Return (x, y) of the center of cell containing provided text 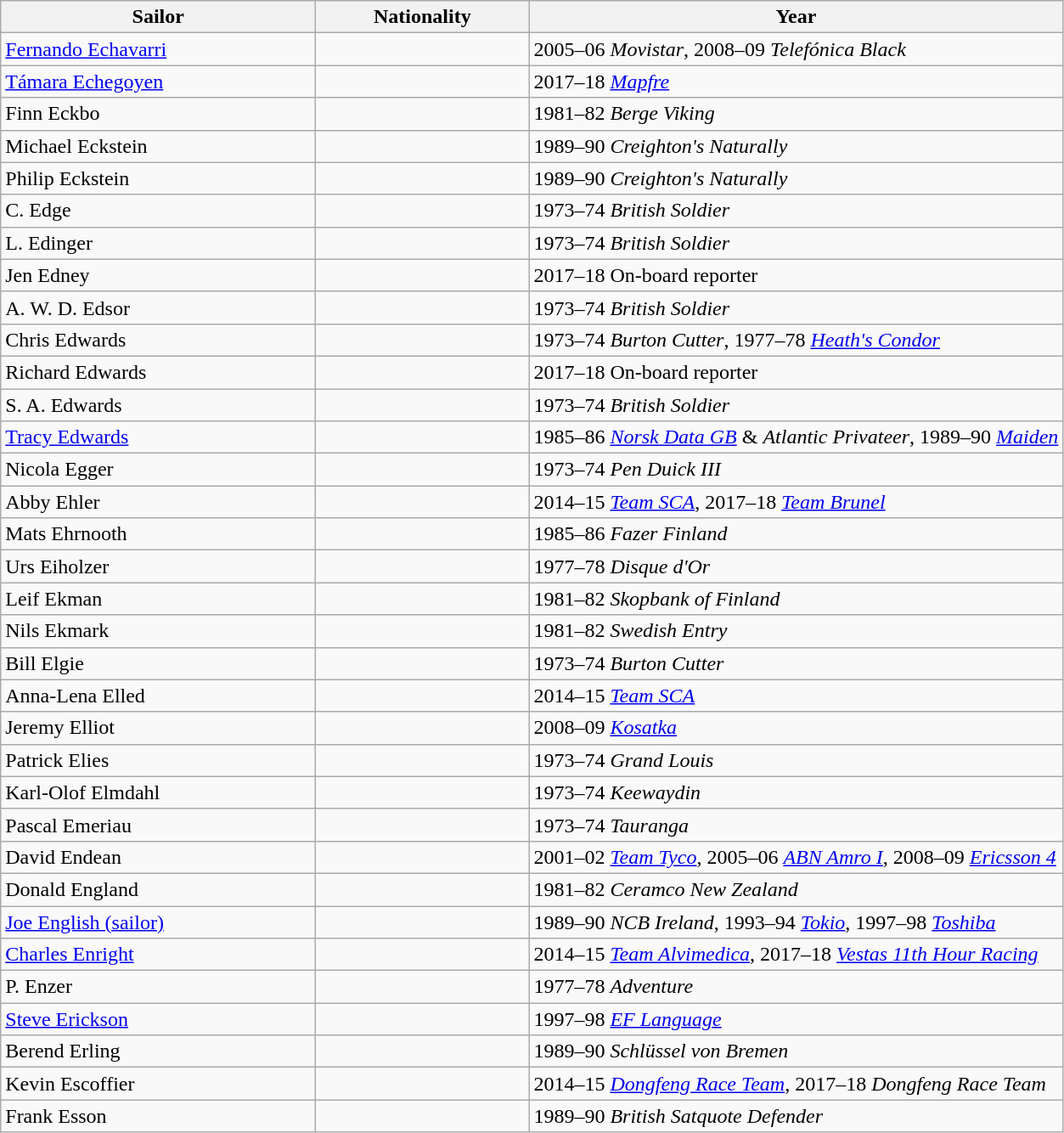
1981–82 Ceramco New Zealand (797, 889)
Frank Esson (158, 1116)
Jen Edney (158, 275)
1997–98 EF Language (797, 1019)
Tracy Edwards (158, 437)
Patrick Elies (158, 760)
Karl-Olof Elmdahl (158, 792)
1989–90 NCB Ireland, 1993–94 Tokio, 1997–98 Toshiba (797, 922)
S. A. Edwards (158, 405)
C. Edge (158, 211)
Pascal Emeriau (158, 825)
Nils Ekmark (158, 631)
Leif Ekman (158, 599)
1973–74 Keewaydin (797, 792)
2014–15 Team SCA (797, 696)
Urs Eiholzer (158, 566)
1973–74 Grand Louis (797, 760)
Fernando Echavarri (158, 49)
Mats Ehrnooth (158, 534)
1973–74 Burton Cutter (797, 663)
1989–90 Schlüssel von Bremen (797, 1051)
Donald England (158, 889)
2001–02 Team Tyco, 2005–06 ABN Amro I, 2008–09 Ericsson 4 (797, 857)
Philip Eckstein (158, 178)
1977–78 Disque d'Or (797, 566)
1985–86 Norsk Data GB & Atlantic Privateer, 1989–90 Maiden (797, 437)
Nationality (423, 17)
Abby Ehler (158, 502)
Chris Edwards (158, 340)
1981–82 Swedish Entry (797, 631)
1973–74 Tauranga (797, 825)
Támara Echegoyen (158, 82)
2014–15 Team Alvimedica, 2017–18 Vestas 11th Hour Racing (797, 955)
Kevin Escoffier (158, 1084)
2014–15 Dongfeng Race Team, 2017–18 Dongfeng Race Team (797, 1084)
Sailor (158, 17)
Jeremy Elliot (158, 728)
Joe English (sailor) (158, 922)
2017–18 Mapfre (797, 82)
1973–74 Burton Cutter, 1977–78 Heath's Condor (797, 340)
2005–06 Movistar, 2008–09 Telefónica Black (797, 49)
1989–90 British Satquote Defender (797, 1116)
A. W. D. Edsor (158, 307)
L. Edinger (158, 243)
2008–09 Kosatka (797, 728)
Finn Eckbo (158, 114)
Bill Elgie (158, 663)
Berend Erling (158, 1051)
Charles Enright (158, 955)
Steve Erickson (158, 1019)
1973–74 Pen Duick III (797, 470)
1977–78 Adventure (797, 987)
1981–82 Berge Viking (797, 114)
Anna-Lena Elled (158, 696)
P. Enzer (158, 987)
Year (797, 17)
1985–86 Fazer Finland (797, 534)
Richard Edwards (158, 372)
Nicola Egger (158, 470)
1981–82 Skopbank of Finland (797, 599)
Michael Eckstein (158, 146)
David Endean (158, 857)
2014–15 Team SCA, 2017–18 Team Brunel (797, 502)
